Identify which cell holds the provided text, then report its (x, y) central coordinate. 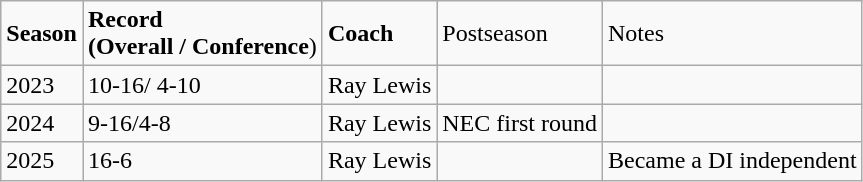
9-16/4-8 (202, 123)
2025 (42, 161)
Became a DI independent (732, 161)
Notes (732, 34)
10-16/ 4-10 (202, 85)
NEC first round (520, 123)
Season (42, 34)
Coach (379, 34)
Record(Overall / Conference) (202, 34)
Postseason (520, 34)
16-6 (202, 161)
2023 (42, 85)
2024 (42, 123)
